Scan for the cell matching the given text and deliver its (x, y) coordinate at center. 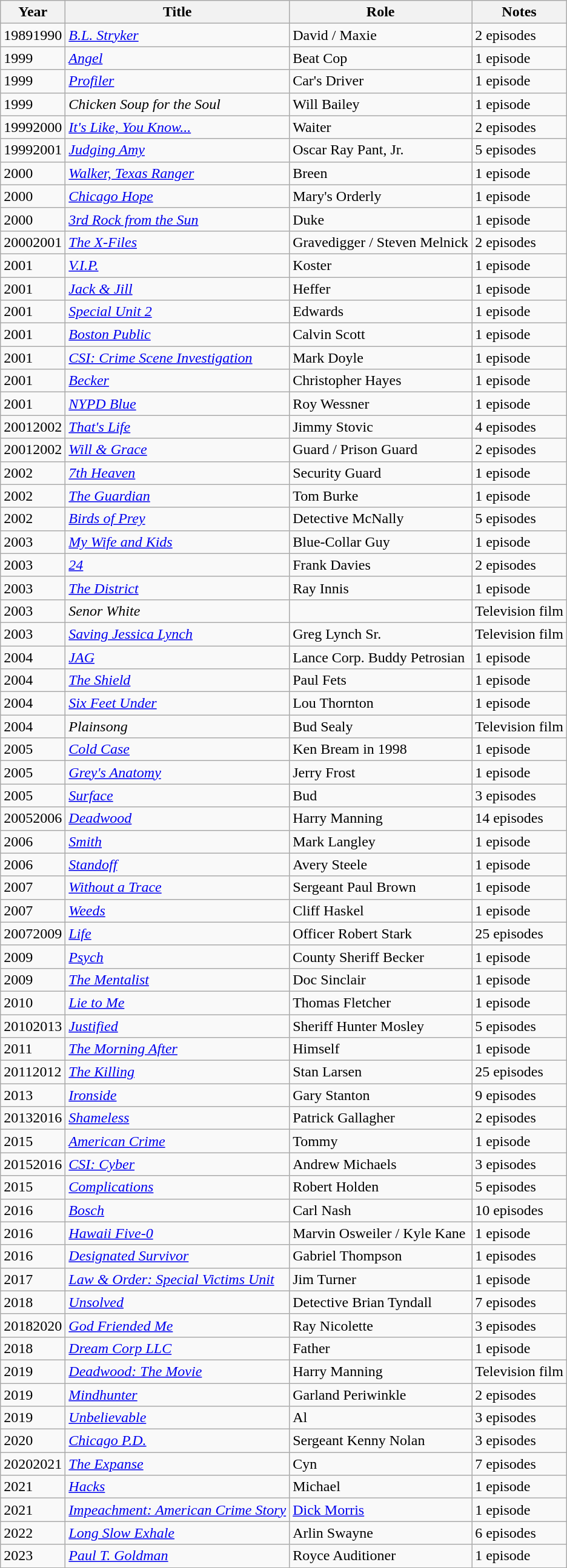
CSI: Crime Scene Investigation (177, 358)
Himself (380, 1049)
Detective Brian Tyndall (380, 1302)
Life (177, 934)
14 episodes (520, 819)
Surface (177, 796)
2022 (33, 1533)
Oscar Ray Pant, Jr. (380, 150)
Deadwood (177, 819)
Grey's Anatomy (177, 772)
Tommy (380, 1141)
Edwards (380, 312)
Unbelievable (177, 1418)
20112012 (33, 1072)
Arlin Swayne (380, 1533)
Lou Thornton (380, 703)
20002001 (33, 242)
Jim Turner (380, 1279)
Deadwood: The Movie (177, 1371)
Officer Robert Stark (380, 934)
The District (177, 588)
Duke (380, 219)
The Mentalist (177, 980)
Special Unit 2 (177, 312)
Walker, Texas Ranger (177, 173)
Mark Doyle (380, 358)
Garland Periwinkle (380, 1394)
Mark Langley (380, 842)
Psych (177, 957)
Shameless (177, 1118)
Judging Amy (177, 150)
Angel (177, 58)
Bosch (177, 1210)
Guard / Prison Guard (380, 450)
Notes (520, 12)
The X-Files (177, 242)
Bud Sealy (380, 726)
Paul Fets (380, 680)
Hacks (177, 1487)
Cold Case (177, 749)
Hawaii Five-0 (177, 1233)
Gabriel Thompson (380, 1256)
Calvin Scott (380, 335)
Without a Trace (177, 888)
Ray Innis (380, 588)
2017 (33, 1279)
Becker (177, 381)
Koster (380, 265)
Dream Corp LLC (177, 1348)
Father (380, 1348)
Complications (177, 1187)
Weeds (177, 911)
Title (177, 12)
9 episodes (520, 1095)
That's Life (177, 427)
Jerry Frost (380, 772)
Saving Jessica Lynch (177, 634)
Smith (177, 842)
Sergeant Paul Brown (380, 888)
Impeachment: American Crime Story (177, 1510)
Mary's Orderly (380, 196)
Justified (177, 1026)
Bud (380, 796)
19992001 (33, 150)
Chicago P.D. (177, 1441)
Year (33, 12)
2013 (33, 1095)
2023 (33, 1556)
Chicken Soup for the Soul (177, 104)
The Shield (177, 680)
Ken Bream in 1998 (380, 749)
Beat Cop (380, 58)
NYPD Blue (177, 404)
Sheriff Hunter Mosley (380, 1026)
Six Feet Under (177, 703)
Al (380, 1418)
2011 (33, 1049)
Michael (380, 1487)
Plainsong (177, 726)
Gravedigger / Steven Melnick (380, 242)
3rd Rock from the Sun (177, 219)
Cliff Haskel (380, 911)
19992000 (33, 127)
20052006 (33, 819)
Mindhunter (177, 1394)
6 episodes (520, 1533)
The Expanse (177, 1464)
JAG (177, 657)
Ray Nicolette (380, 1325)
2010 (33, 1003)
20152016 (33, 1164)
Detective McNally (380, 519)
Carl Nash (380, 1210)
Lance Corp. Buddy Petrosian (380, 657)
The Killing (177, 1072)
Royce Auditioner (380, 1556)
Breen (380, 173)
Designated Survivor (177, 1256)
Profiler (177, 81)
Gary Stanton (380, 1095)
Will & Grace (177, 450)
2020 (33, 1441)
24 (177, 565)
Roy Wessner (380, 404)
Frank Davies (380, 565)
V.I.P. (177, 265)
20132016 (33, 1118)
My Wife and Kids (177, 542)
Standoff (177, 865)
19891990 (33, 35)
Will Bailey (380, 104)
Sergeant Kenny Nolan (380, 1441)
Security Guard (380, 473)
Doc Sinclair (380, 980)
Andrew Michaels (380, 1164)
God Friended Me (177, 1325)
Patrick Gallagher (380, 1118)
County Sheriff Becker (380, 957)
Role (380, 12)
Dick Morris (380, 1510)
American Crime (177, 1141)
Birds of Prey (177, 519)
Marvin Osweiler / Kyle Kane (380, 1233)
B.L. Stryker (177, 35)
The Guardian (177, 496)
Car's Driver (380, 81)
Tom Burke (380, 496)
Greg Lynch Sr. (380, 634)
Cyn (380, 1464)
Avery Steele (380, 865)
CSI: Cyber (177, 1164)
Stan Larsen (380, 1072)
Thomas Fletcher (380, 1003)
Ironside (177, 1095)
Heffer (380, 289)
David / Maxie (380, 35)
Unsolved (177, 1302)
Senor White (177, 611)
4 episodes (520, 427)
20182020 (33, 1325)
Lie to Me (177, 1003)
It's Like, You Know... (177, 127)
Boston Public (177, 335)
Waiter (380, 127)
Jack & Jill (177, 289)
10 episodes (520, 1210)
Christopher Hayes (380, 381)
Chicago Hope (177, 196)
Jimmy Stovic (380, 427)
Robert Holden (380, 1187)
Blue-Collar Guy (380, 542)
20072009 (33, 934)
Law & Order: Special Victims Unit (177, 1279)
Long Slow Exhale (177, 1533)
20202021 (33, 1464)
1 episodes (520, 1256)
7th Heaven (177, 473)
20102013 (33, 1026)
Paul T. Goldman (177, 1556)
The Morning After (177, 1049)
